Capture the cell that displays the provided text and extract its [x, y] central coordinate. 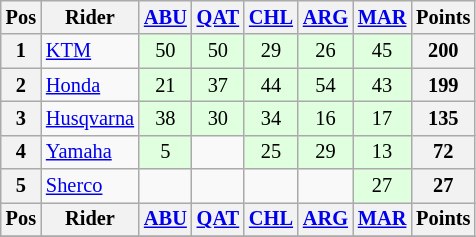
54 [326, 85]
37 [218, 85]
199 [443, 85]
21 [166, 85]
17 [382, 118]
45 [382, 51]
43 [382, 85]
13 [382, 152]
135 [443, 118]
44 [271, 85]
38 [166, 118]
Sherco [90, 186]
16 [326, 118]
72 [443, 152]
Husqvarna [90, 118]
KTM [90, 51]
Yamaha [90, 152]
4 [21, 152]
Honda [90, 85]
34 [271, 118]
26 [326, 51]
1 [21, 51]
30 [218, 118]
3 [21, 118]
25 [271, 152]
200 [443, 51]
2 [21, 85]
